Capture the cell that displays the provided text and extract its [X, Y] central coordinate. 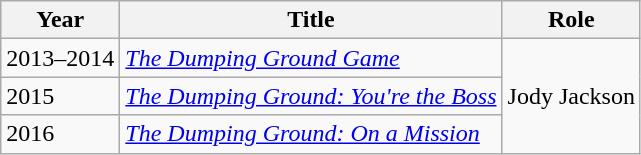
Title [311, 20]
2015 [60, 96]
2016 [60, 134]
2013–2014 [60, 58]
Role [571, 20]
The Dumping Ground: On a Mission [311, 134]
The Dumping Ground Game [311, 58]
Year [60, 20]
The Dumping Ground: You're the Boss [311, 96]
Jody Jackson [571, 96]
